Extract the (X, Y) coordinate from the center of the cell holding the provided text.  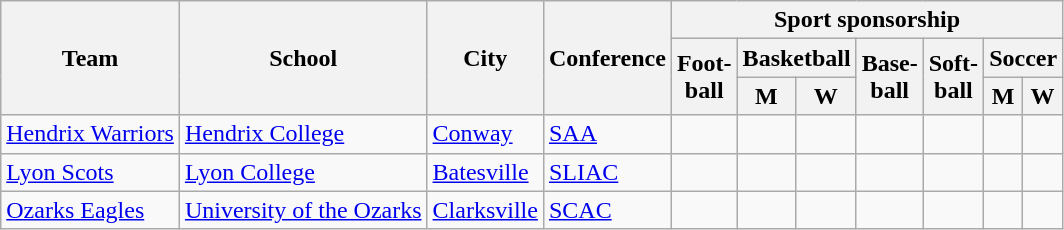
SAA (607, 134)
Conference (607, 58)
Batesville (485, 172)
Foot-ball (704, 77)
Hendrix Warriors (90, 134)
Base-ball (890, 77)
Clarksville (485, 210)
Ozarks Eagles (90, 210)
City (485, 58)
Basketball (796, 58)
Soft-ball (953, 77)
SCAC (607, 210)
Conway (485, 134)
Team (90, 58)
School (303, 58)
Lyon College (303, 172)
Hendrix College (303, 134)
Soccer (1024, 58)
University of the Ozarks (303, 210)
SLIAC (607, 172)
Sport sponsorship (866, 20)
Lyon Scots (90, 172)
